Return (x, y) of the center of cell containing provided text 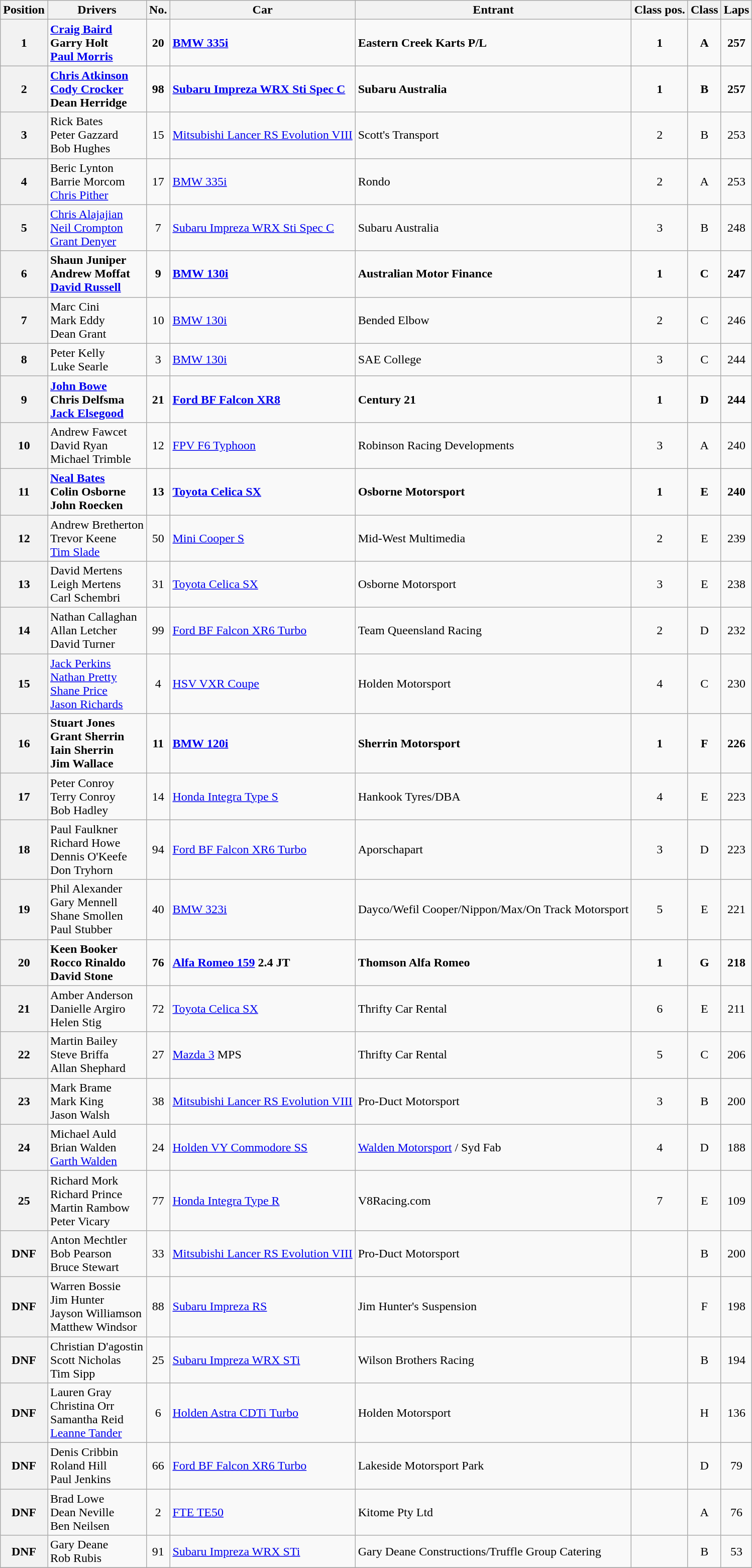
16 (24, 744)
Andrew Bretherton Trevor Keene Tim Slade (96, 538)
Denis Cribbin Roland Hill Paul Jenkins (96, 1466)
188 (736, 1147)
Mid-West Multimedia (493, 538)
94 (158, 849)
53 (736, 1552)
79 (736, 1466)
Chris Alajajian Neil Crompton Grant Denyer (96, 228)
Gary Deane Rob Rubis (96, 1552)
David Mertens Leigh Mertens Carl Schembri (96, 584)
H (704, 1413)
BMW 323i (262, 910)
Holden VY Commodore SS (262, 1147)
Anton Mechtler Bob Pearson Bruce Stewart (96, 1253)
Eastern Creek Karts P/L (493, 43)
Mini Cooper S (262, 538)
22 (24, 1055)
Nathan Callaghan Allan Letcher David Turner (96, 631)
Robinson Racing Developments (493, 445)
Mark Brame Mark King Jason Walsh (96, 1101)
Aporschapart (493, 849)
8 (24, 360)
Laps (736, 10)
218 (736, 962)
230 (736, 683)
Entrant (493, 10)
Phil Alexander Gary Mennell Shane Smollen Paul Stubber (96, 910)
238 (736, 584)
Craig Baird Garry Holt Paul Morris (96, 43)
Position (24, 10)
72 (158, 1009)
Neal Bates Colin Osborne John Roecken (96, 492)
Chris Atkinson Cody Crocker Dean Herridge (96, 89)
198 (736, 1307)
Honda Integra Type S (262, 797)
Subaru Impreza RS (262, 1307)
232 (736, 631)
50 (158, 538)
19 (24, 910)
Class pos. (660, 10)
109 (736, 1200)
Peter Kelly Luke Searle (96, 360)
246 (736, 320)
Shaun Juniper Andrew Moffat David Russell (96, 274)
91 (158, 1552)
Paul Faulkner Richard Howe Dennis O'Keefe Don Tryhorn (96, 849)
18 (24, 849)
FTE TE50 (262, 1512)
Century 21 (493, 399)
Dayco/Wefil Cooper/Nippon/Max/On Track Motorsport (493, 910)
FPV F6 Typhoon (262, 445)
Wilson Brothers Racing (493, 1360)
John Bowe Chris Delfsma Jack Elsegood (96, 399)
BMW 120i (262, 744)
Brad Lowe Dean Neville Ben Neilsen (96, 1512)
Honda Integra Type R (262, 1200)
239 (736, 538)
40 (158, 910)
77 (158, 1200)
247 (736, 274)
206 (736, 1055)
Lakeside Motorsport Park (493, 1466)
66 (158, 1466)
Jim Hunter's Suspension (493, 1307)
HSV VXR Coupe (262, 683)
Walden Motorsport / Syd Fab (493, 1147)
Class (704, 10)
V8Racing.com (493, 1200)
Andrew Fawcet David Ryan Michael Trimble (96, 445)
Bended Elbow (493, 320)
Warren Bossie Jim Hunter Jayson Williamson Matthew Windsor (96, 1307)
Ford BF Falcon XR8 (262, 399)
Car (262, 10)
99 (158, 631)
Beric Lynton Barrie Morcom Chris Pither (96, 181)
Hankook Tyres/DBA (493, 797)
194 (736, 1360)
Jack Perkins Nathan Pretty Shane Price Jason Richards (96, 683)
33 (158, 1253)
No. (158, 10)
Kitome Pty Ltd (493, 1512)
G (704, 962)
Australian Motor Finance (493, 274)
Richard Mork Richard Prince Martin Rambow Peter Vicary (96, 1200)
Lauren Gray Christina Orr Samantha Reid Leanne Tander (96, 1413)
Rick Bates Peter Gazzard Bob Hughes (96, 135)
226 (736, 744)
Team Queensland Racing (493, 631)
Gary Deane Constructions/Truffle Group Catering (493, 1552)
Martin BaileySteve Briffa Allan Shephard (96, 1055)
Christian D'agostin Scott Nicholas Tim Sipp (96, 1360)
23 (24, 1101)
88 (158, 1307)
Holden Astra CDTi Turbo (262, 1413)
Peter Conroy Terry Conroy Bob Hadley (96, 797)
Thomson Alfa Romeo (493, 962)
211 (736, 1009)
Rondo (493, 181)
Scott's Transport (493, 135)
31 (158, 584)
Mazda 3 MPS (262, 1055)
Marc Cini Mark Eddy Dean Grant (96, 320)
136 (736, 1413)
Sherrin Motorsport (493, 744)
SAE College (493, 360)
27 (158, 1055)
38 (158, 1101)
Stuart Jones Grant Sherrin Iain Sherrin Jim Wallace (96, 744)
221 (736, 910)
Drivers (96, 10)
98 (158, 89)
Amber Anderson Danielle Argiro Helen Stig (96, 1009)
Alfa Romeo 159 2.4 JT (262, 962)
Keen Booker Rocco Rinaldo David Stone (96, 962)
248 (736, 228)
Michael Auld Brian Walden Garth Walden (96, 1147)
